Pinpoint the cell where the given text exists, returning its (x, y) midpoint coordinate. 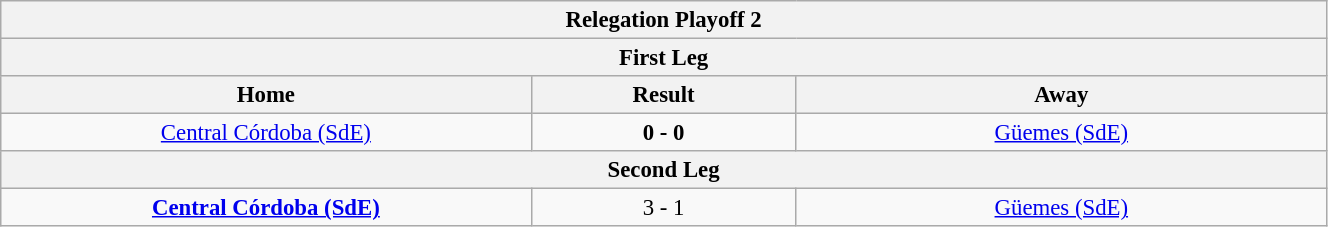
Home (266, 95)
3 - 1 (664, 208)
Away (1061, 95)
Relegation Playoff 2 (664, 20)
First Leg (664, 58)
Second Leg (664, 170)
Result (664, 95)
0 - 0 (664, 133)
